Scan for the cell matching the given text and deliver its [X, Y] coordinate at center. 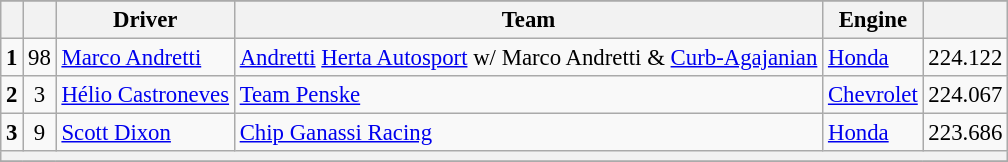
Driver [145, 20]
Team [528, 20]
224.067 [966, 95]
Andretti Herta Autosport w/ Marco Andretti & Curb-Agajanian [528, 58]
2 [12, 95]
Chevrolet [873, 95]
223.686 [966, 133]
Scott Dixon [145, 133]
9 [40, 133]
Engine [873, 20]
Marco Andretti [145, 58]
Hélio Castroneves [145, 95]
98 [40, 58]
1 [12, 58]
224.122 [966, 58]
Team Penske [528, 95]
Chip Ganassi Racing [528, 133]
